Detect which cell encompasses the target text, then output its (X, Y) center coordinate. 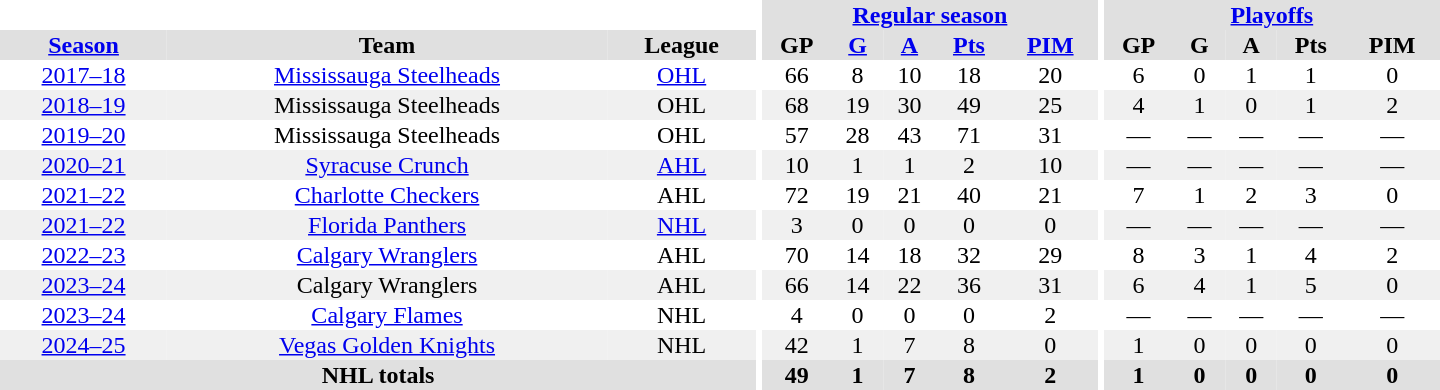
2019–20 (84, 135)
72 (797, 195)
57 (797, 135)
25 (1050, 105)
22 (910, 285)
68 (797, 105)
20 (1050, 75)
Florida Panthers (387, 225)
Regular season (930, 15)
2017–18 (84, 75)
42 (797, 345)
36 (968, 285)
Syracuse Crunch (387, 165)
28 (858, 135)
32 (968, 255)
71 (968, 135)
NHL totals (378, 375)
40 (968, 195)
2022–23 (84, 255)
2020–21 (84, 165)
Playoffs (1272, 15)
Season (84, 45)
Vegas Golden Knights (387, 345)
30 (910, 105)
Team (387, 45)
Charlotte Checkers (387, 195)
League (682, 45)
5 (1310, 285)
2018–19 (84, 105)
70 (797, 255)
2024–25 (84, 345)
43 (910, 135)
Calgary Flames (387, 315)
29 (1050, 255)
